Provide the (x, y) coordinate of the cell's center where the given text is located.  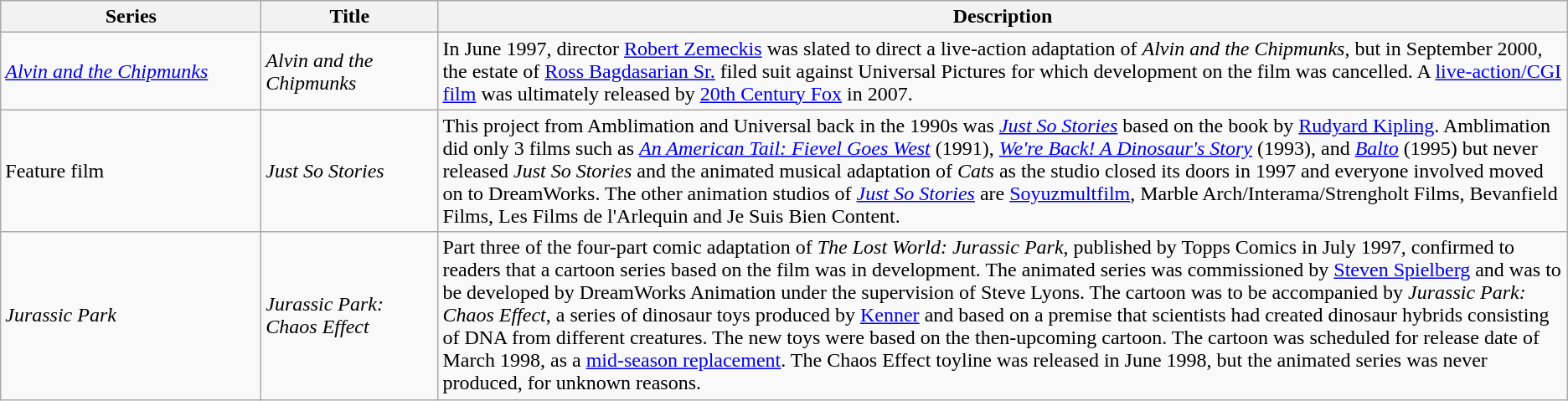
Feature film (131, 171)
Jurassic Park: Chaos Effect (350, 316)
Jurassic Park (131, 316)
Series (131, 17)
Description (1003, 17)
Title (350, 17)
Just So Stories (350, 171)
